Detect which cell encompasses the target text, then output its [X, Y] center coordinate. 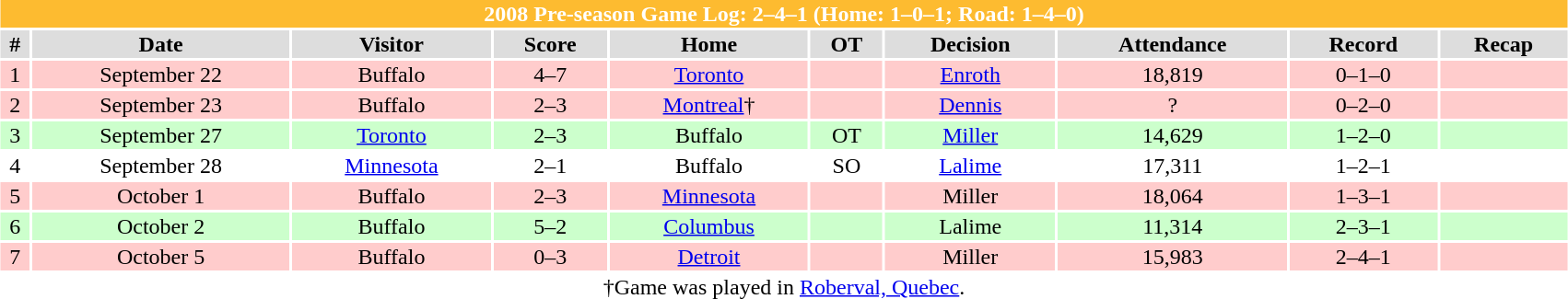
2 [15, 105]
Recap [1504, 44]
September 27 [161, 135]
October 1 [161, 196]
18,819 [1173, 75]
4 [15, 166]
18,064 [1173, 196]
0–2–0 [1363, 105]
1–3–1 [1363, 196]
1–2–1 [1363, 166]
October 2 [161, 226]
2008 Pre-season Game Log: 2–4–1 (Home: 1–0–1; Road: 1–4–0) [784, 14]
Visitor [391, 44]
September 28 [161, 166]
Home [709, 44]
SO [847, 166]
3 [15, 135]
7 [15, 257]
Date [161, 44]
6 [15, 226]
? [1173, 105]
1–2–0 [1363, 135]
Score [551, 44]
Columbus [709, 226]
Enroth [971, 75]
Dennis [971, 105]
4–7 [551, 75]
2–1 [551, 166]
September 22 [161, 75]
11,314 [1173, 226]
Decision [971, 44]
Record [1363, 44]
15,983 [1173, 257]
# [15, 44]
5 [15, 196]
2–3–1 [1363, 226]
5–2 [551, 226]
0–1–0 [1363, 75]
1 [15, 75]
Detroit [709, 257]
2–4–1 [1363, 257]
14,629 [1173, 135]
Montreal† [709, 105]
17,311 [1173, 166]
September 23 [161, 105]
October 5 [161, 257]
0–3 [551, 257]
Attendance [1173, 44]
